Scan for the cell matching the given text and deliver its [X, Y] coordinate at center. 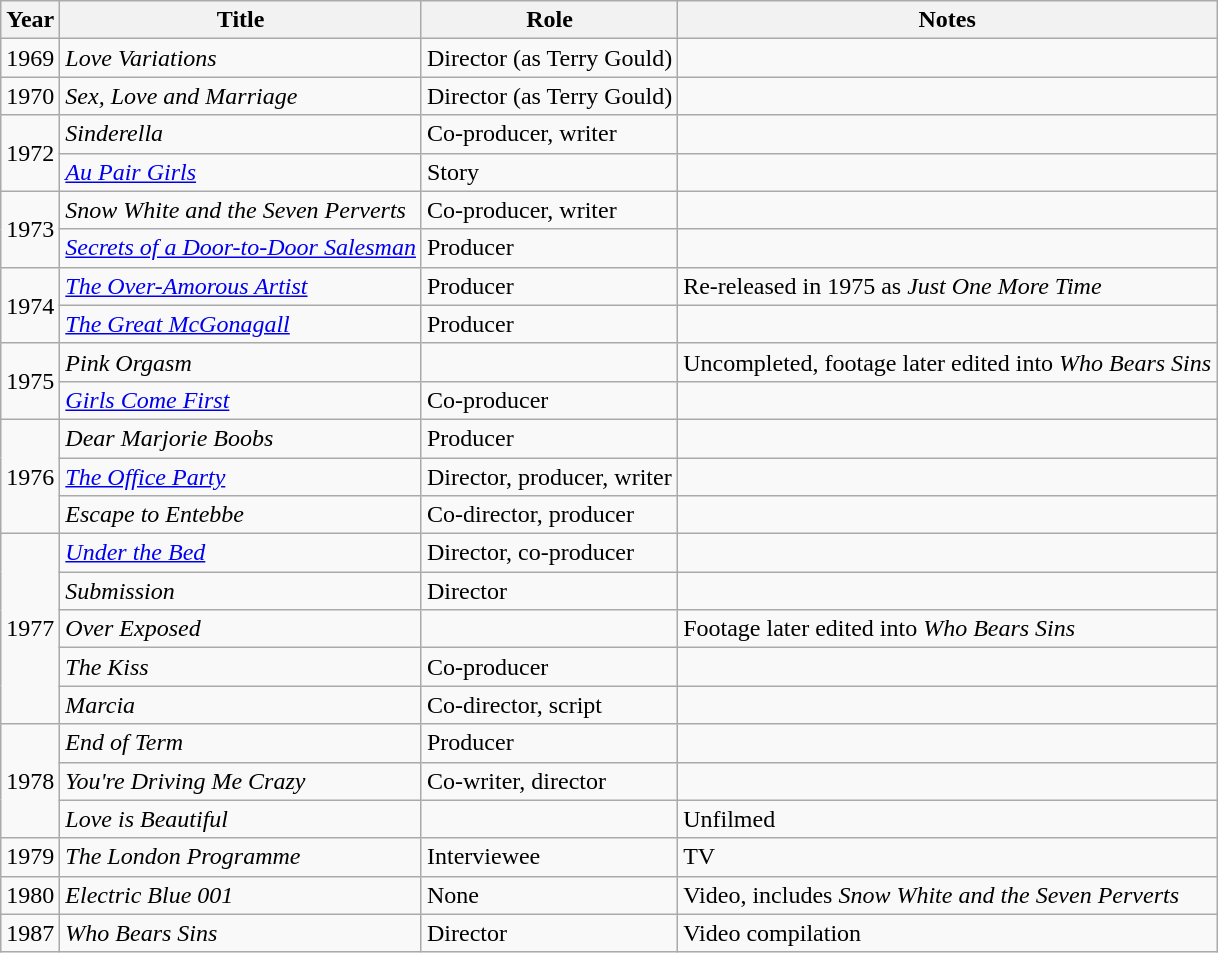
Co-writer, director [549, 781]
1970 [30, 96]
Video, includes Snow White and the Seven Perverts [948, 895]
Co-director, producer [549, 515]
Video compilation [948, 933]
Love is Beautiful [241, 819]
Footage later edited into Who Bears Sins [948, 629]
Title [241, 20]
Role [549, 20]
1975 [30, 381]
Snow White and the Seven Perverts [241, 210]
Year [30, 20]
1973 [30, 229]
The London Programme [241, 857]
1987 [30, 933]
Marcia [241, 705]
Pink Orgasm [241, 362]
End of Term [241, 743]
Re-released in 1975 as Just One More Time [948, 286]
Who Bears Sins [241, 933]
You're Driving Me Crazy [241, 781]
Notes [948, 20]
Uncompleted, footage later edited into Who Bears Sins [948, 362]
1977 [30, 629]
Unfilmed [948, 819]
Under the Bed [241, 553]
Secrets of a Door-to-Door Salesman [241, 248]
Dear Marjorie Boobs [241, 438]
1979 [30, 857]
Electric Blue 001 [241, 895]
Interviewee [549, 857]
Submission [241, 591]
Over Exposed [241, 629]
Sex, Love and Marriage [241, 96]
1976 [30, 476]
The Kiss [241, 667]
1969 [30, 58]
Sinderella [241, 134]
Co-director, script [549, 705]
Director, co-producer [549, 553]
1980 [30, 895]
Story [549, 172]
Girls Come First [241, 400]
Director, producer, writer [549, 477]
1972 [30, 153]
The Great McGonagall [241, 324]
1974 [30, 305]
Escape to Entebbe [241, 515]
1978 [30, 781]
Love Variations [241, 58]
The Over-Amorous Artist [241, 286]
None [549, 895]
Au Pair Girls [241, 172]
The Office Party [241, 477]
TV [948, 857]
